Pinpoint the cell where the given text exists, returning its (x, y) midpoint coordinate. 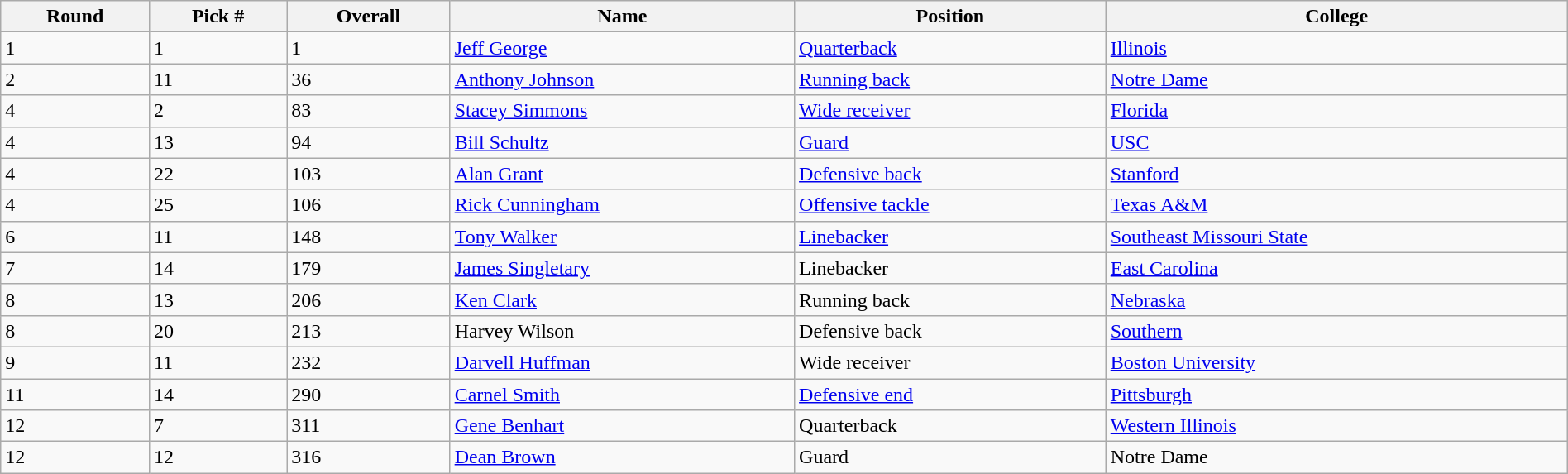
Darvell Huffman (622, 362)
Western Illinois (1336, 426)
Illinois (1336, 48)
Florida (1336, 111)
Texas A&M (1336, 205)
Ken Clark (622, 299)
Position (951, 17)
Defensive end (951, 395)
106 (369, 205)
James Singletary (622, 268)
9 (75, 362)
Stacey Simmons (622, 111)
Southern (1336, 331)
213 (369, 331)
Tony Walker (622, 237)
Rick Cunningham (622, 205)
College (1336, 17)
316 (369, 457)
Pittsburgh (1336, 395)
Overall (369, 17)
311 (369, 426)
Dean Brown (622, 457)
206 (369, 299)
Gene Benhart (622, 426)
148 (369, 237)
USC (1336, 142)
Round (75, 17)
103 (369, 174)
Offensive tackle (951, 205)
Bill Schultz (622, 142)
Jeff George (622, 48)
Southeast Missouri State (1336, 237)
Alan Grant (622, 174)
179 (369, 268)
20 (218, 331)
Stanford (1336, 174)
Pick # (218, 17)
Carnel Smith (622, 395)
Boston University (1336, 362)
Harvey Wilson (622, 331)
6 (75, 237)
Name (622, 17)
East Carolina (1336, 268)
83 (369, 111)
22 (218, 174)
25 (218, 205)
36 (369, 79)
232 (369, 362)
290 (369, 395)
Anthony Johnson (622, 79)
Nebraska (1336, 299)
94 (369, 142)
